Capture the cell that displays the provided text and extract its (x, y) central coordinate. 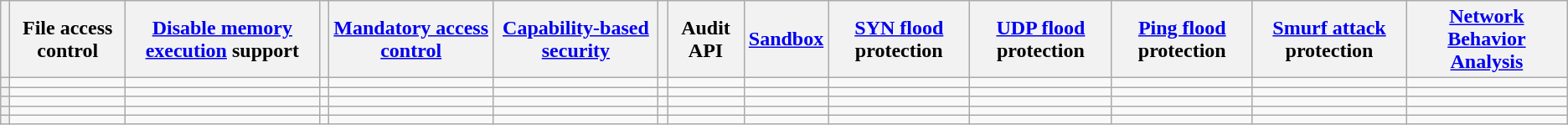
SYN flood protection (900, 39)
Network Behavior Analysis (1488, 39)
File access control (68, 39)
Capability-based security (575, 39)
Sandbox (786, 39)
Ping flood protection (1182, 39)
UDP flood protection (1040, 39)
Disable memory execution support (223, 39)
Smurf attack protection (1328, 39)
Audit API (706, 39)
Mandatory access control (410, 39)
